Search for the cell housing the specified text and yield its (X, Y) center coordinate. 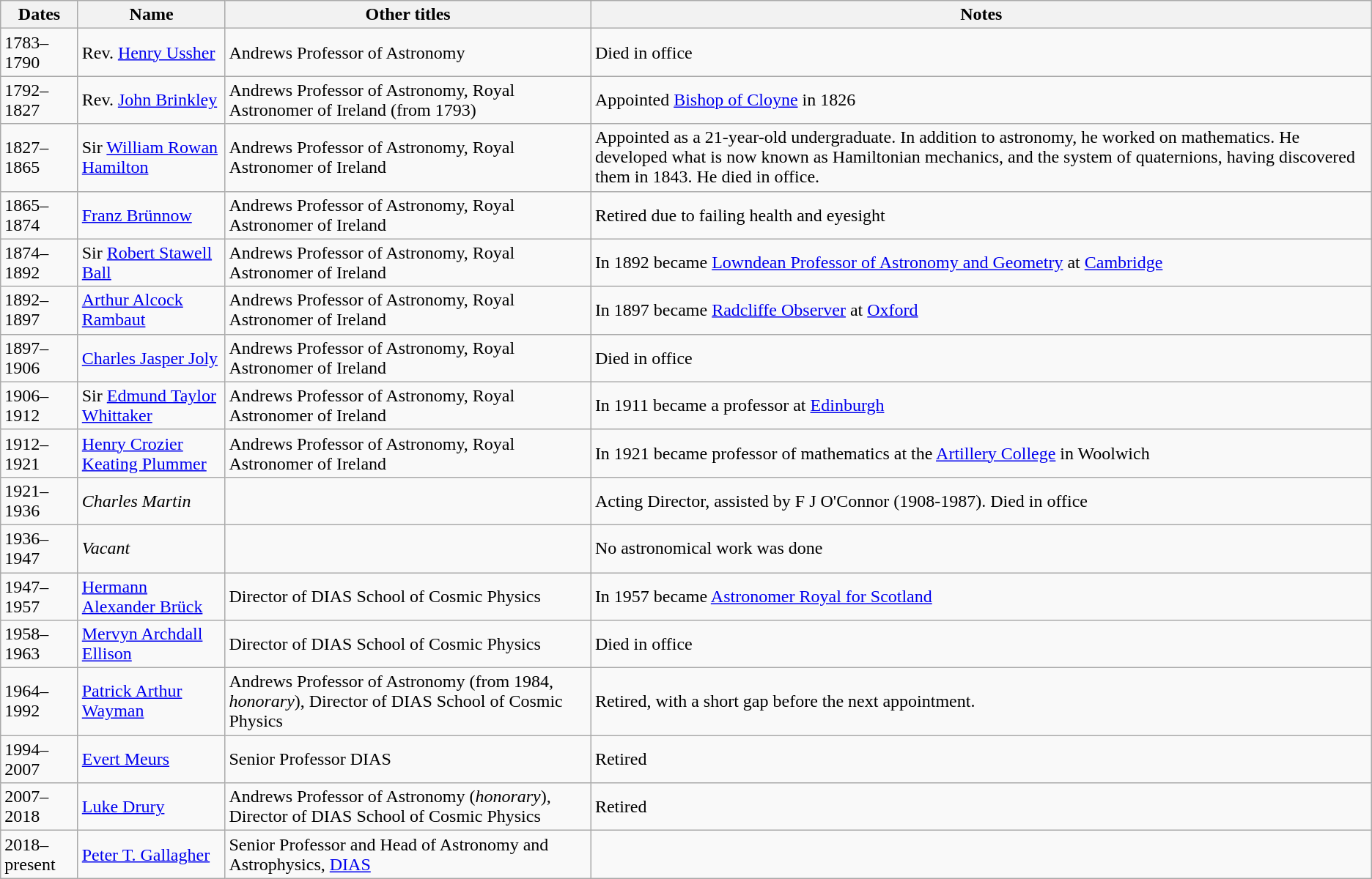
Henry Crozier Keating Plummer (151, 453)
Patrick Arthur Wayman (151, 702)
In 1892 became Lowndean Professor of Astronomy and Geometry at Cambridge (981, 262)
Hermann Alexander Brück (151, 596)
In 1911 became a professor at Edinburgh (981, 406)
Senior Professor and Head of Astronomy and Astrophysics, DIAS (407, 854)
Sir Edmund Taylor Whittaker (151, 406)
1827–1865 (40, 157)
Retired, with a short gap before the next appointment. (981, 702)
Other titles (407, 15)
Notes (981, 15)
Andrews Professor of Astronomy, Royal Astronomer of Ireland (from 1793) (407, 100)
Rev. Henry Ussher (151, 53)
1892–1897 (40, 311)
1865–1874 (40, 215)
1874–1892 (40, 262)
In 1897 became Radcliffe Observer at Oxford (981, 311)
1792–1827 (40, 100)
Dates (40, 15)
Andrews Professor of Astronomy (from 1984, honorary), Director of DIAS School of Cosmic Physics (407, 702)
Rev. John Brinkley (151, 100)
2007–2018 (40, 807)
Charles Jasper Joly (151, 357)
Mervyn Archdall Ellison (151, 645)
1936–1947 (40, 548)
Vacant (151, 548)
1964–1992 (40, 702)
Andrews Professor of Astronomy (honorary), Director of DIAS School of Cosmic Physics (407, 807)
Luke Drury (151, 807)
1897–1906 (40, 357)
Sir William Rowan Hamilton (151, 157)
1912–1921 (40, 453)
Peter T. Gallagher (151, 854)
In 1957 became Astronomer Royal for Scotland (981, 596)
Sir Robert Stawell Ball (151, 262)
Senior Professor DIAS (407, 759)
1783–1790 (40, 53)
Franz Brünnow (151, 215)
1906–1912 (40, 406)
1921–1936 (40, 501)
2018–present (40, 854)
Name (151, 15)
Arthur Alcock Rambaut (151, 311)
1958–1963 (40, 645)
Acting Director, assisted by F J O'Connor (1908-1987). Died in office (981, 501)
Retired due to failing health and eyesight (981, 215)
Charles Martin (151, 501)
No astronomical work was done (981, 548)
Andrews Professor of Astronomy (407, 53)
Evert Meurs (151, 759)
1994–2007 (40, 759)
In 1921 became professor of mathematics at the Artillery College in Woolwich (981, 453)
Appointed Bishop of Cloyne in 1826 (981, 100)
1947–1957 (40, 596)
